Identify which cell holds the provided text, then report its (X, Y) central coordinate. 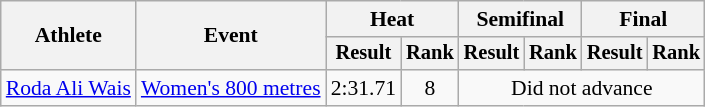
Event (231, 36)
Athlete (68, 36)
Women's 800 metres (231, 88)
Semifinal (520, 19)
Heat (392, 19)
Final (644, 19)
Roda Ali Wais (68, 88)
8 (430, 88)
2:31.71 (364, 88)
Did not advance (582, 88)
